Provide the [x, y] coordinate of the cell's center where the given text is located.  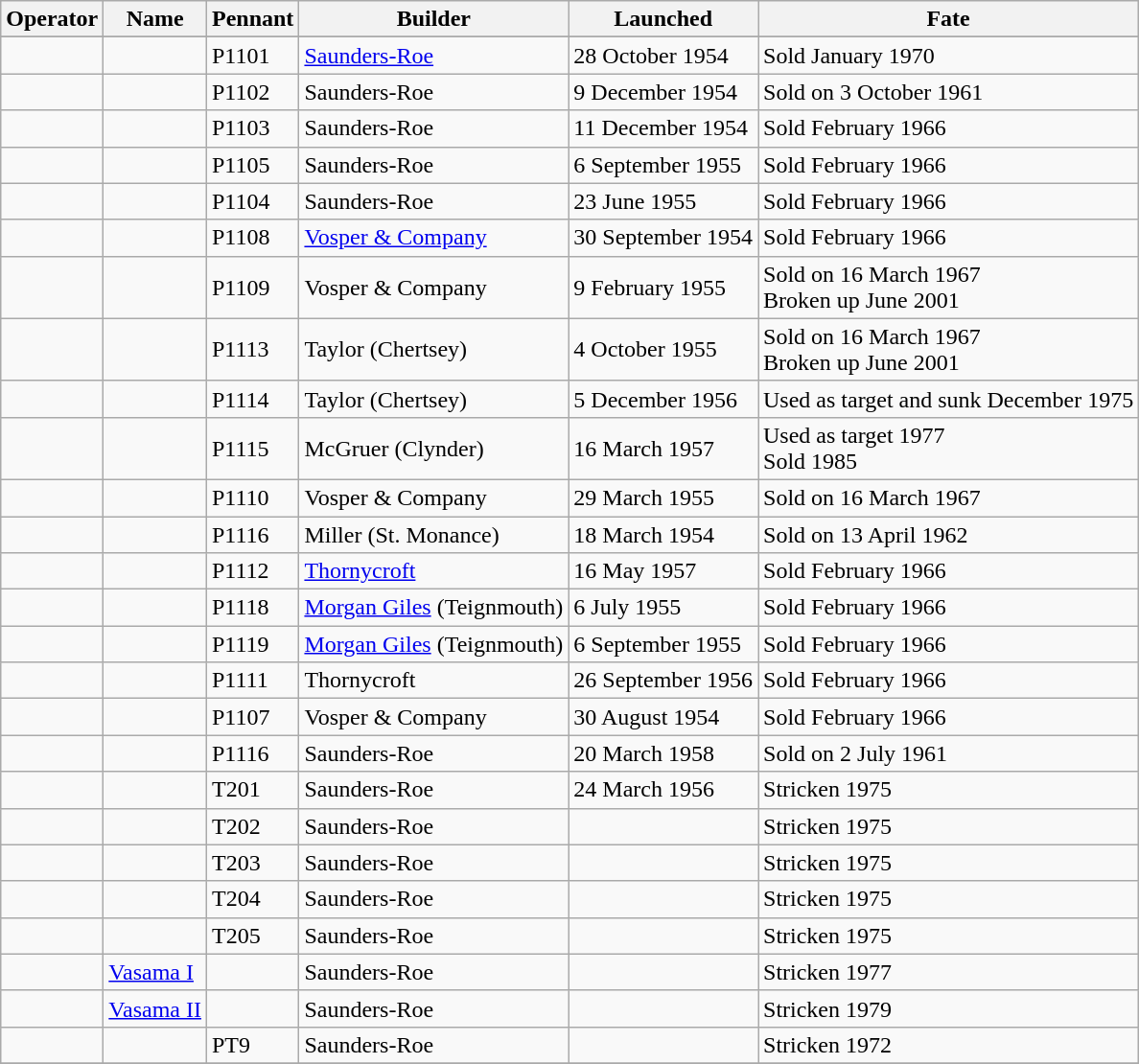
Sold on 13 April 1962 [947, 534]
16 May 1957 [663, 571]
Vasama I [155, 972]
T205 [252, 936]
Sold January 1970 [947, 56]
Vasama II [155, 1008]
Builder [433, 19]
P1115 [252, 449]
Stricken 1979 [947, 1008]
26 September 1956 [663, 681]
T202 [252, 826]
Launched [663, 19]
18 March 1954 [663, 534]
Sold on 3 October 1961 [947, 92]
T203 [252, 863]
20 March 1958 [663, 753]
P1107 [252, 717]
24 March 1956 [663, 790]
9 February 1955 [663, 288]
P1118 [252, 608]
P1113 [252, 349]
Sold on 2 July 1961 [947, 753]
30 August 1954 [663, 717]
P1112 [252, 571]
Used as target 1977Sold 1985 [947, 449]
P1104 [252, 201]
9 December 1954 [663, 92]
T204 [252, 899]
Miller (St. Monance) [433, 534]
30 September 1954 [663, 238]
McGruer (Clynder) [433, 449]
Fate [947, 19]
P1110 [252, 497]
P1111 [252, 681]
P1119 [252, 644]
P1109 [252, 288]
P1114 [252, 399]
Name [155, 19]
23 June 1955 [663, 201]
P1103 [252, 128]
Used as target and sunk December 1975 [947, 399]
Stricken 1972 [947, 1045]
5 December 1956 [663, 399]
P1108 [252, 238]
Sold on 16 March 1967 [947, 497]
16 March 1957 [663, 449]
T201 [252, 790]
Pennant [252, 19]
Stricken 1977 [947, 972]
Operator [52, 19]
P1101 [252, 56]
P1102 [252, 92]
6 July 1955 [663, 608]
PT9 [252, 1045]
28 October 1954 [663, 56]
4 October 1955 [663, 349]
P1105 [252, 165]
29 March 1955 [663, 497]
11 December 1954 [663, 128]
